Capture the cell that displays the provided text and extract its (x, y) central coordinate. 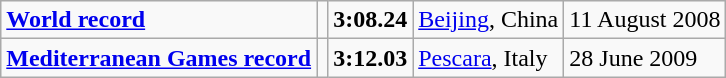
Pescara, Italy (488, 58)
Beijing, China (488, 20)
3:08.24 (370, 20)
Mediterranean Games record (159, 58)
World record (159, 20)
11 August 2008 (645, 20)
28 June 2009 (645, 58)
3:12.03 (370, 58)
